From the cell containing the given text, extract its center point as (x, y) coordinate. 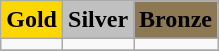
Gold (32, 20)
Bronze (176, 20)
Silver (98, 20)
